Capture the cell that displays the provided text and extract its (X, Y) central coordinate. 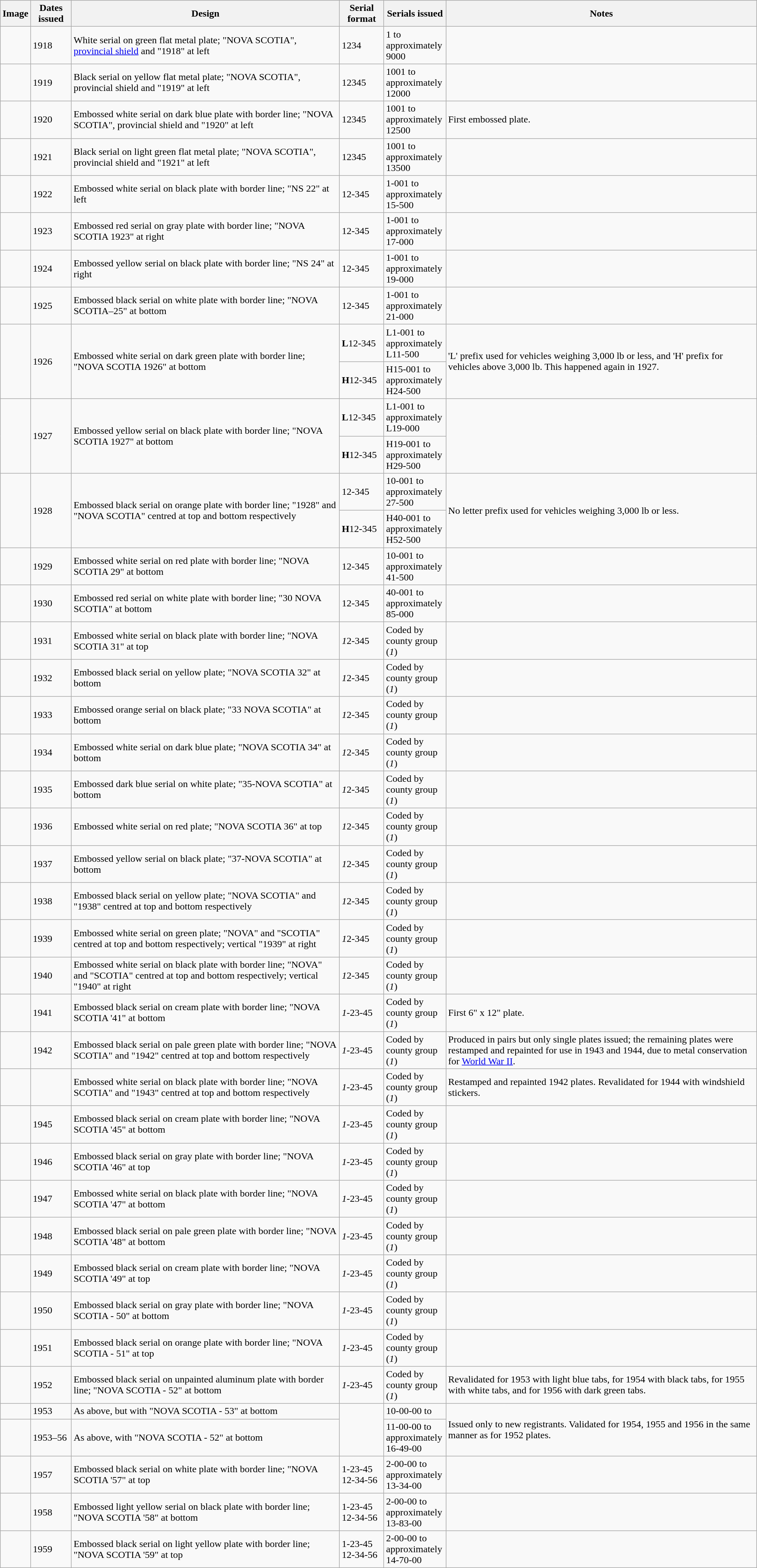
Embossed white serial on green plate; "NOVA" and "SCOTIA" centred at top and bottom respectively; vertical "1939" at right (205, 938)
Serial format (362, 14)
1952 (51, 1385)
10-00-00 to (415, 1411)
Embossed light yellow serial on black plate with border line; "NOVA SCOTIA '58" at bottom (205, 1512)
Black serial on yellow flat metal plate; "NOVA SCOTIA", provincial shield and "1919" at left (205, 82)
1001 to approximately 13500 (415, 157)
1940 (51, 975)
1924 (51, 268)
1938 (51, 901)
1958 (51, 1512)
1-001 to approximately 17-000 (415, 231)
Embossed black serial on cream plate with border line; "NOVA SCOTIA '49" at top (205, 1273)
1941 (51, 1013)
H40-001 to approximately H52-500 (415, 529)
1920 (51, 120)
1939 (51, 938)
Serials issued (415, 14)
Embossed yellow serial on black plate with border line; "NS 24" at right (205, 268)
Embossed yellow serial on black plate; "37-NOVA SCOTIA" at bottom (205, 864)
1947 (51, 1199)
Embossed white serial on black plate with border line; "NS 22" at left (205, 194)
Embossed black serial on yellow plate; "NOVA SCOTIA" and "1938" centred at top and bottom respectively (205, 901)
'L' prefix used for vehicles weighing 3,000 lb or less, and 'H' prefix for vehicles above 3,000 lb. This happened again in 1927. (601, 361)
Revalidated for 1953 with light blue tabs, for 1954 with black tabs, for 1955 with white tabs, and for 1956 with dark green tabs. (601, 1385)
Embossed red serial on gray plate with border line; "NOVA SCOTIA 1923" at right (205, 231)
1946 (51, 1162)
1926 (51, 361)
1001 to approximately 12000 (415, 82)
Embossed black serial on yellow plate; "NOVA SCOTIA 32" at bottom (205, 678)
Embossed black serial on cream plate with border line; "NOVA SCOTIA '45" at bottom (205, 1125)
Embossed yellow serial on black plate with border line; "NOVA SCOTIA 1927" at bottom (205, 436)
H15-001 to approximately H24-500 (415, 380)
1929 (51, 566)
2-00-00 to approximately 14-70-00 (415, 1549)
Embossed black serial on pale green plate with border line; "NOVA SCOTIA" and "1942" centred at top and bottom respectively (205, 1050)
No letter prefix used for vehicles weighing 3,000 lb or less. (601, 511)
Embossed orange serial on black plate; "33 NOVA SCOTIA" at bottom (205, 715)
Embossed black serial on gray plate with border line; "NOVA SCOTIA - 50" at bottom (205, 1311)
1930 (51, 604)
1234 (362, 45)
1925 (51, 306)
1-001 to approximately 15-500 (415, 194)
Embossed black serial on white plate with border line; "NOVA SCOTIA–25" at bottom (205, 306)
Embossed black serial on white plate with border line; "NOVA SCOTIA '57" at top (205, 1475)
1953 (51, 1411)
1928 (51, 511)
As above, but with "NOVA SCOTIA - 53" at bottom (205, 1411)
White serial on green flat metal plate; "NOVA SCOTIA", provincial shield and "1918" at left (205, 45)
Embossed black serial on gray plate with border line; "NOVA SCOTIA '46" at top (205, 1162)
1948 (51, 1236)
2-00-00 to approximately 13-83-00 (415, 1512)
1951 (51, 1348)
Design (205, 14)
1949 (51, 1273)
Embossed red serial on white plate with border line; "30 NOVA SCOTIA" at bottom (205, 604)
Embossed white serial on dark blue plate with border line; "NOVA SCOTIA", provincial shield and "1920" at left (205, 120)
10-001 to approximately 41-500 (415, 566)
Embossed black serial on pale green plate with border line; "NOVA SCOTIA '48" at bottom (205, 1236)
1934 (51, 752)
40-001 to approximately 85-000 (415, 604)
Embossed black serial on light yellow plate with border line; "NOVA SCOTIA '59" at top (205, 1549)
Embossed black serial on orange plate with border line; "1928" and "NOVA SCOTIA" centred at top and bottom respectively (205, 511)
Notes (601, 14)
1942 (51, 1050)
Dates issued (51, 14)
Embossed white serial on black plate with border line; "NOVA" and "SCOTIA" centred at top and bottom respectively; vertical "1940" at right (205, 975)
Embossed white serial on black plate with border line; "NOVA SCOTIA" and "1943" centred at top and bottom respectively (205, 1087)
1927 (51, 436)
Embossed dark blue serial on white plate; "35-NOVA SCOTIA" at bottom (205, 789)
1937 (51, 864)
First embossed plate. (601, 120)
As above, with "NOVA SCOTIA - 52" at bottom (205, 1437)
1945 (51, 1125)
Embossed white serial on dark blue plate; "NOVA SCOTIA 34" at bottom (205, 752)
1919 (51, 82)
1931 (51, 641)
H19-001 to approximately H29-500 (415, 454)
1953–56 (51, 1437)
Embossed white serial on black plate with border line; "NOVA SCOTIA '47" at bottom (205, 1199)
Embossed white serial on red plate; "NOVA SCOTIA 36" at top (205, 827)
1935 (51, 789)
1959 (51, 1549)
1918 (51, 45)
Embossed black serial on unpainted aluminum plate with border line; "NOVA SCOTIA - 52" at bottom (205, 1385)
Issued only to new registrants. Validated for 1954, 1955 and 1956 in the same manner as for 1952 plates. (601, 1430)
Embossed white serial on dark green plate with border line; "NOVA SCOTIA 1926" at bottom (205, 361)
First 6" x 12" plate. (601, 1013)
1922 (51, 194)
1-001 to approximately 19-000 (415, 268)
Restamped and repainted 1942 plates. Revalidated for 1944 with windshield stickers. (601, 1087)
10-001 to approximately 27-500 (415, 492)
1950 (51, 1311)
1923 (51, 231)
Embossed black serial on orange plate with border line; "NOVA SCOTIA - 51" at top (205, 1348)
1 to approximately 9000 (415, 45)
1001 to approximately 12500 (415, 120)
1-001 to approximately 21-000 (415, 306)
1932 (51, 678)
Embossed white serial on red plate with border line; "NOVA SCOTIA 29" at bottom (205, 566)
1936 (51, 827)
L1-001 to approximately L19-000 (415, 417)
Image (15, 14)
1933 (51, 715)
1957 (51, 1475)
11-00-00 to approximately 16-49-00 (415, 1437)
2-00-00 to approximately 13-34-00 (415, 1475)
Black serial on light green flat metal plate; "NOVA SCOTIA", provincial shield and "1921" at left (205, 157)
Embossed white serial on black plate with border line; "NOVA SCOTIA 31" at top (205, 641)
Embossed black serial on cream plate with border line; "NOVA SCOTIA '41" at bottom (205, 1013)
L1-001 to approximately L11-500 (415, 343)
1921 (51, 157)
